Identify which cell holds the provided text, then report its [x, y] central coordinate. 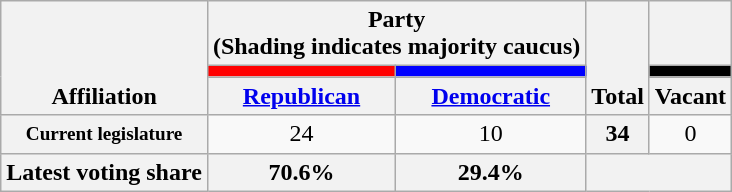
Republican [301, 96]
10 [491, 134]
29.4% [491, 172]
Democratic [491, 96]
Affiliation [104, 58]
34 [618, 134]
24 [301, 134]
Latest voting share [104, 172]
Current legislature [104, 134]
Total [618, 58]
0 [690, 134]
Party (Shading indicates majority caucus) [396, 34]
70.6% [301, 172]
Vacant [690, 96]
